Detect which cell encompasses the target text, then output its [X, Y] center coordinate. 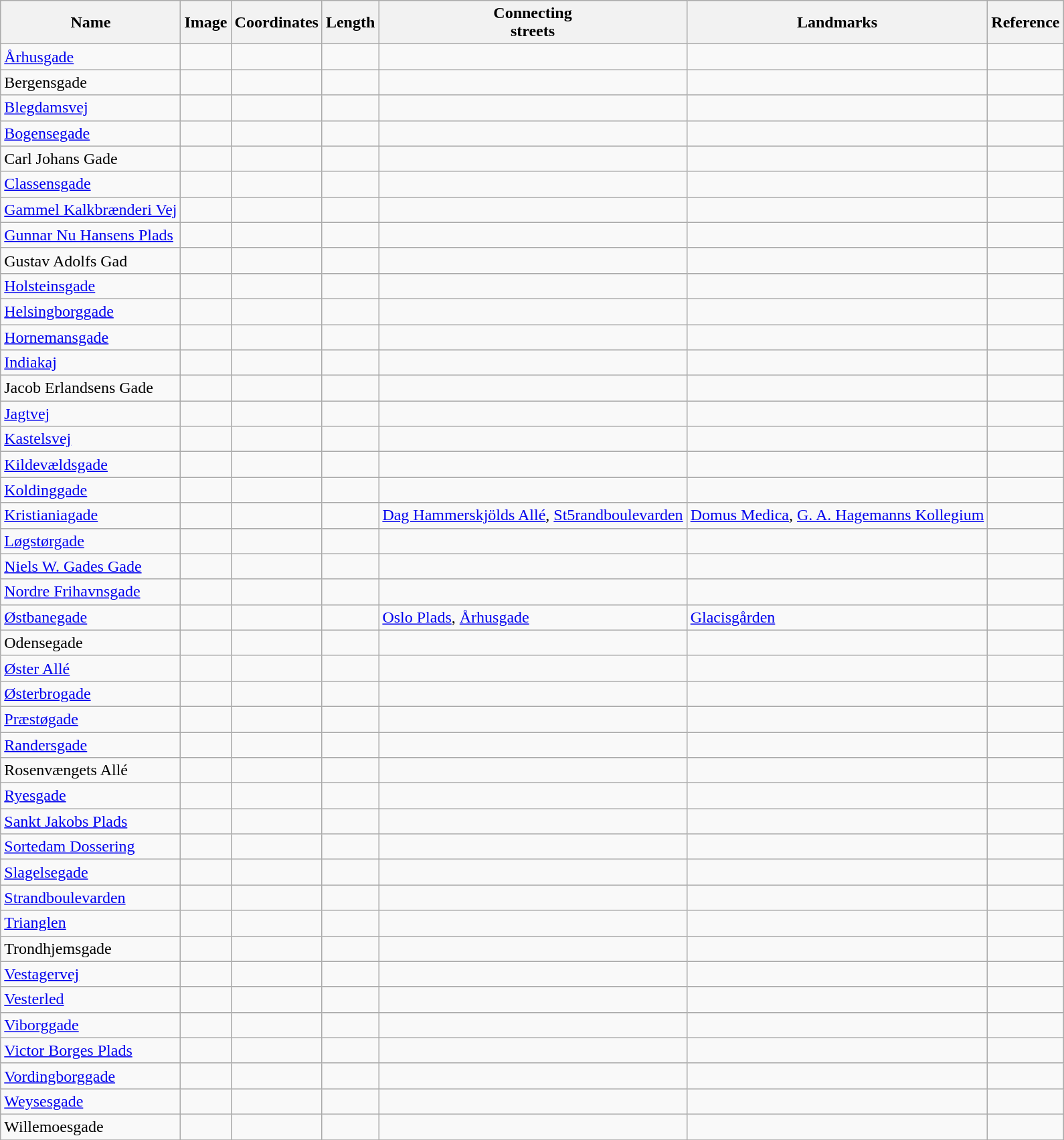
Coordinates [276, 23]
Helsingborggade [91, 311]
Oslo Plads, Århusgade [533, 617]
Viborggade [91, 1025]
Vestagervej [91, 974]
Vesterled [91, 999]
Landmarks [837, 23]
Victor Borges Plads [91, 1050]
Dag Hammerskjölds Allé, St5randboulevarden [533, 515]
Øster Allé [91, 668]
Name [91, 23]
Reference [1025, 23]
Nordre Frihavnsgade [91, 592]
Blegdamsvej [91, 108]
Gunnar Nu Hansens Plads [91, 235]
Odensegade [91, 643]
Bogensegade [91, 133]
Willemoesgade [91, 1127]
Vordingborggade [91, 1076]
Bergensgade [91, 82]
Length [350, 23]
Jagtvej [91, 414]
Sankt Jakobs Plads [91, 821]
Sortedam Dossering [91, 847]
Gustav Adolfs Gad [91, 260]
Classensgade [91, 184]
Rosenvængets Allé [91, 770]
Randersgade [91, 745]
Hornemansgade [91, 337]
Image [206, 23]
Præstøgade [91, 719]
Østerbrogade [91, 694]
Trianglen [91, 923]
Kildevældsgade [91, 465]
Niels W. Gades Gade [91, 566]
Ryesgade [91, 796]
Jacob Erlandsens Gade [91, 388]
Østbanegade [91, 617]
Connecting streets [533, 23]
Løgstørgade [91, 541]
Slagelsegade [91, 872]
Holsteinsgade [91, 286]
Indiakaj [91, 363]
Koldinggade [91, 490]
Carl Johans Gade [91, 159]
Domus Medica, G. A. Hagemanns Kollegium [837, 515]
Strandboulevarden [91, 898]
Kastelsvej [91, 439]
Glacisgården [837, 617]
Århusgade [91, 57]
Kristianiagade [91, 515]
Gammel Kalkbrænderi Vej [91, 210]
Trondhjemsgade [91, 949]
Weysesgade [91, 1101]
